Capture the cell that displays the provided text and extract its [x, y] central coordinate. 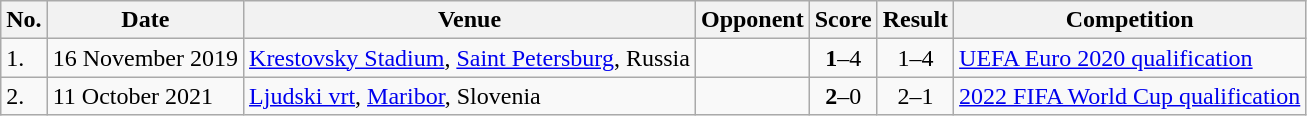
2–0 [843, 96]
16 November 2019 [145, 58]
1. [24, 58]
Date [145, 20]
Venue [470, 20]
11 October 2021 [145, 96]
UEFA Euro 2020 qualification [1130, 58]
2–1 [915, 96]
2. [24, 96]
2022 FIFA World Cup qualification [1130, 96]
Ljudski vrt, Maribor, Slovenia [470, 96]
No. [24, 20]
Competition [1130, 20]
Krestovsky Stadium, Saint Petersburg, Russia [470, 58]
Score [843, 20]
Result [915, 20]
Opponent [752, 20]
